For the text-containing cell, return its midpoint in (X, Y) coordinate format. 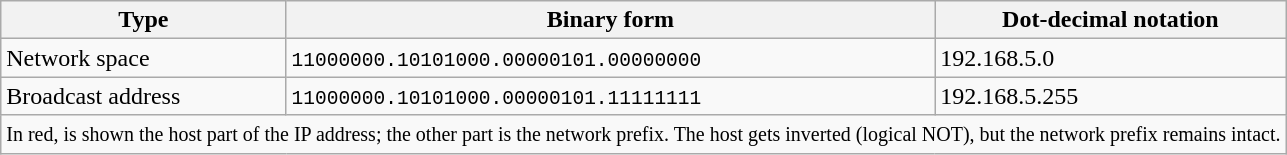
Network space (144, 58)
11000000.10101000.00000101.00000000 (610, 58)
Broadcast address (144, 96)
192.168.5.0 (1110, 58)
192.168.5.255 (1110, 96)
Dot-decimal notation (1110, 20)
Type (144, 20)
11000000.10101000.00000101.11111111 (610, 96)
Binary form (610, 20)
